Locate the cell with the specified text and output its (X, Y) center coordinate. 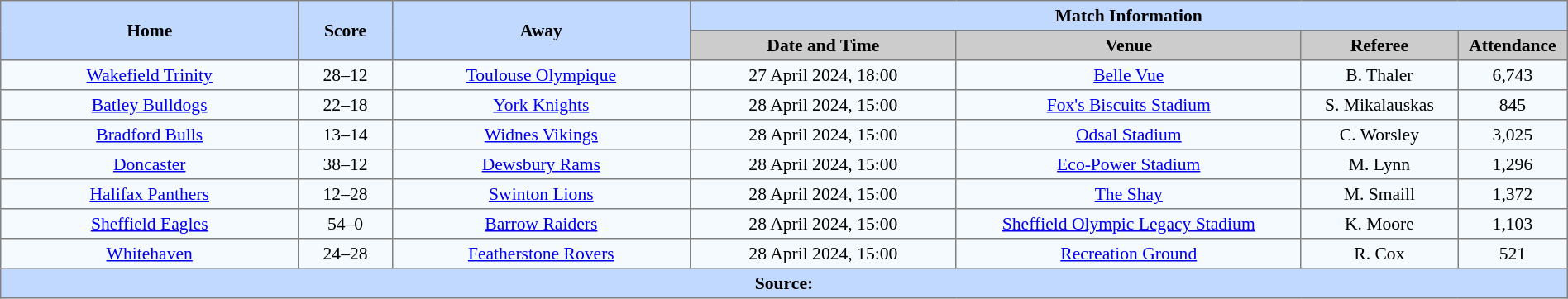
Batley Bulldogs (150, 105)
Away (541, 31)
Toulouse Olympique (541, 75)
1,296 (1513, 164)
Fox's Biscuits Stadium (1128, 105)
Venue (1128, 45)
Referee (1379, 45)
Swinton Lions (541, 194)
3,025 (1513, 135)
Wakefield Trinity (150, 75)
28–12 (346, 75)
22–18 (346, 105)
Odsal Stadium (1128, 135)
Doncaster (150, 164)
C. Worsley (1379, 135)
Halifax Panthers (150, 194)
M. Lynn (1379, 164)
Sheffield Olympic Legacy Stadium (1128, 224)
6,743 (1513, 75)
27 April 2024, 18:00 (823, 75)
1,372 (1513, 194)
12–28 (346, 194)
Bradford Bulls (150, 135)
Attendance (1513, 45)
Barrow Raiders (541, 224)
M. Smaill (1379, 194)
Recreation Ground (1128, 254)
Dewsbury Rams (541, 164)
24–28 (346, 254)
38–12 (346, 164)
Score (346, 31)
Eco-Power Stadium (1128, 164)
Source: (784, 283)
S. Mikalauskas (1379, 105)
54–0 (346, 224)
K. Moore (1379, 224)
Sheffield Eagles (150, 224)
Belle Vue (1128, 75)
13–14 (346, 135)
Home (150, 31)
The Shay (1128, 194)
Whitehaven (150, 254)
Date and Time (823, 45)
1,103 (1513, 224)
521 (1513, 254)
Widnes Vikings (541, 135)
York Knights (541, 105)
R. Cox (1379, 254)
B. Thaler (1379, 75)
845 (1513, 105)
Featherstone Rovers (541, 254)
Match Information (1128, 16)
